Scan for the cell matching the given text and deliver its [x, y] coordinate at center. 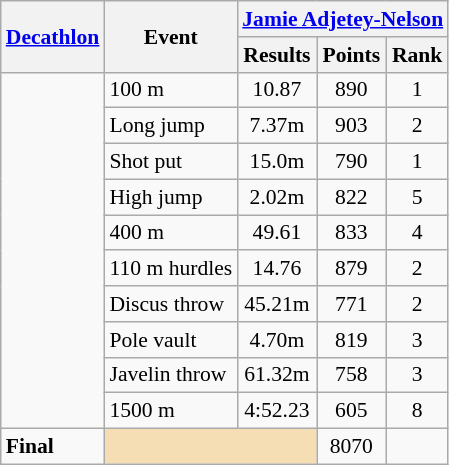
4:52.23 [276, 411]
Results [276, 55]
110 m hurdles [170, 269]
45.21m [276, 304]
Final [53, 447]
Pole vault [170, 340]
4 [417, 233]
819 [352, 340]
1500 m [170, 411]
15.0m [276, 162]
879 [352, 269]
High jump [170, 197]
2.02m [276, 197]
10.87 [276, 90]
4.70m [276, 340]
890 [352, 90]
Jamie Adjetey-Nelson [342, 19]
Discus throw [170, 304]
758 [352, 375]
790 [352, 162]
605 [352, 411]
100 m [170, 90]
Shot put [170, 162]
49.61 [276, 233]
Event [170, 36]
14.76 [276, 269]
8 [417, 411]
833 [352, 233]
8070 [352, 447]
822 [352, 197]
Javelin throw [170, 375]
400 m [170, 233]
Long jump [170, 126]
Rank [417, 55]
Points [352, 55]
5 [417, 197]
Decathlon [53, 36]
771 [352, 304]
61.32m [276, 375]
903 [352, 126]
7.37m [276, 126]
